From the cell containing the given text, extract its center point as (X, Y) coordinate. 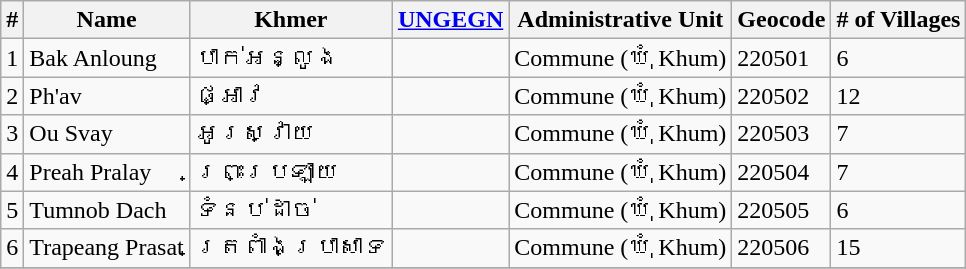
ត្រពាំងប្រាសាទ (290, 248)
# of Villages (898, 20)
បាក់អន្លូង (290, 58)
Geocode (782, 20)
3 (12, 134)
Bak Anloung (106, 58)
Ou Svay (106, 134)
ផ្អាវ (290, 96)
ព្រះប្រឡាយ (290, 172)
220504 (782, 172)
1 (12, 58)
220501 (782, 58)
12 (898, 96)
220506 (782, 248)
Khmer (290, 20)
2 (12, 96)
15 (898, 248)
Trapeang Prasat (106, 248)
220503 (782, 134)
Tumnob Dach (106, 210)
UNGEGN (450, 20)
220502 (782, 96)
Ph'av (106, 96)
អូរស្វាយ (290, 134)
Preah Pralay (106, 172)
# (12, 20)
Administrative Unit (620, 20)
Name (106, 20)
5 (12, 210)
220505 (782, 210)
4 (12, 172)
ទំនប់ដាច់ (290, 210)
